Locate the cell with the specified text and output its (X, Y) center coordinate. 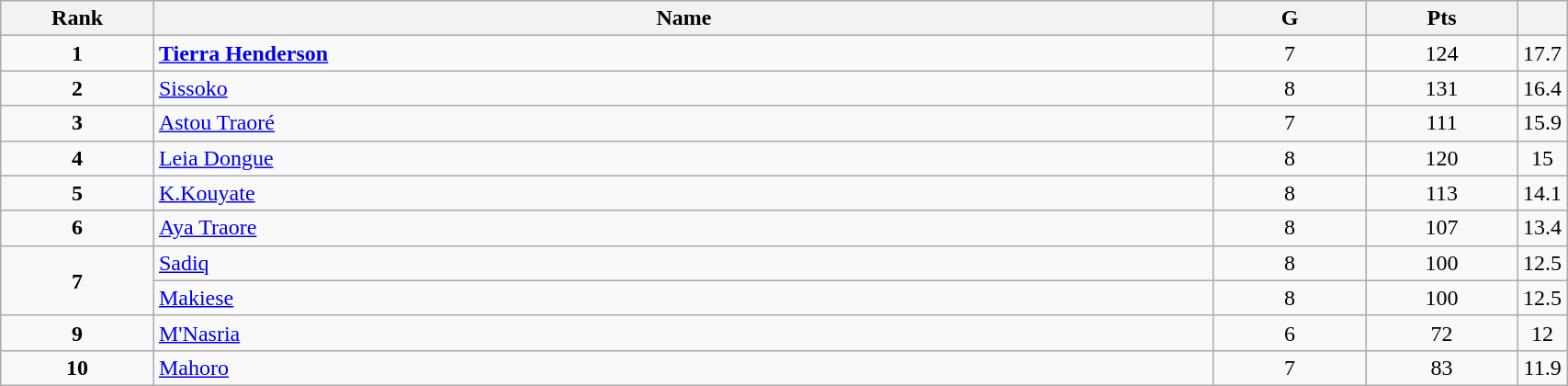
107 (1442, 228)
Leia Dongue (683, 158)
16.4 (1543, 88)
1 (77, 53)
4 (77, 158)
2 (77, 88)
3 (77, 123)
Pts (1442, 18)
72 (1442, 333)
12 (1543, 333)
17.7 (1543, 53)
K.Kouyate (683, 193)
Mahoro (683, 368)
9 (77, 333)
Sissoko (683, 88)
15 (1543, 158)
M'Nasria (683, 333)
120 (1442, 158)
Tierra Henderson (683, 53)
111 (1442, 123)
Makiese (683, 298)
Rank (77, 18)
83 (1442, 368)
10 (77, 368)
113 (1442, 193)
5 (77, 193)
11.9 (1543, 368)
Aya Traore (683, 228)
Sadiq (683, 263)
G (1290, 18)
Name (683, 18)
13.4 (1543, 228)
Astou Traoré (683, 123)
131 (1442, 88)
14.1 (1543, 193)
124 (1442, 53)
15.9 (1543, 123)
